Locate the cell with the specified text and output its [x, y] center coordinate. 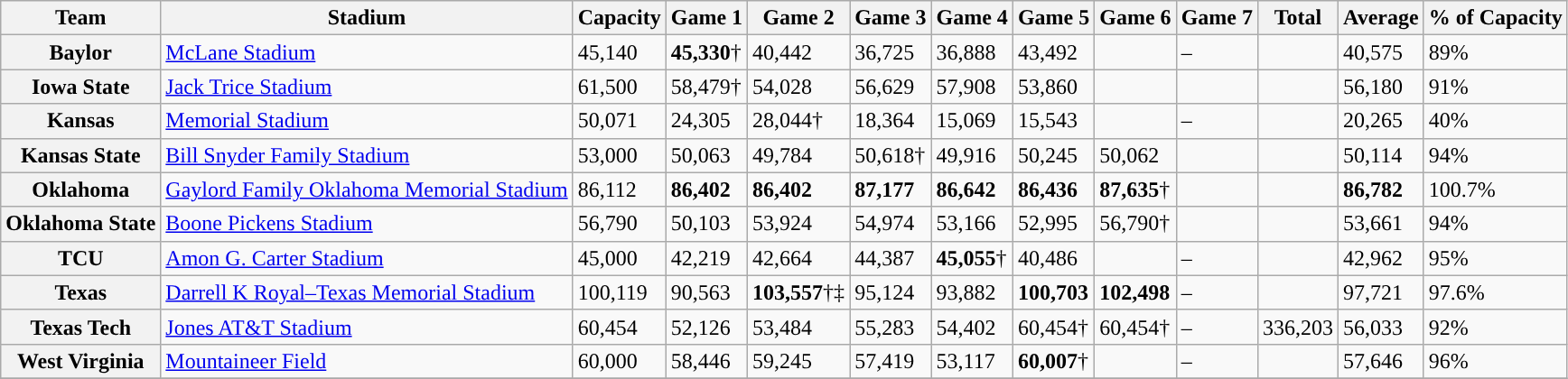
53,860 [1053, 87]
Total [1299, 18]
Texas [81, 292]
Oklahoma State [81, 224]
92% [1496, 327]
53,661 [1382, 224]
50,071 [620, 121]
50,114 [1382, 155]
91% [1496, 87]
100,119 [620, 292]
Capacity [620, 18]
Game 3 [891, 18]
Iowa State [81, 87]
West Virginia [81, 361]
45,000 [620, 258]
50,063 [706, 155]
50,245 [1053, 155]
Texas Tech [81, 327]
58,479† [706, 87]
Game 6 [1135, 18]
45,055† [972, 258]
56,033 [1382, 327]
28,044† [798, 121]
61,500 [620, 87]
54,028 [798, 87]
102,498 [1135, 292]
Team [81, 18]
15,069 [972, 121]
40,486 [1053, 258]
42,962 [1382, 258]
Amon G. Carter Stadium [367, 258]
49,784 [798, 155]
97.6% [1496, 292]
96% [1496, 361]
90,563 [706, 292]
53,484 [798, 327]
52,126 [706, 327]
Baylor [81, 52]
52,995 [1053, 224]
Game 1 [706, 18]
56,790 [620, 224]
Stadium [367, 18]
87,177 [891, 189]
97,721 [1382, 292]
Game 4 [972, 18]
55,283 [891, 327]
57,908 [972, 87]
100.7% [1496, 189]
56,629 [891, 87]
Average [1382, 18]
Bill Snyder Family Stadium [367, 155]
40,442 [798, 52]
Memorial Stadium [367, 121]
336,203 [1299, 327]
54,402 [972, 327]
57,419 [891, 361]
45,330† [706, 52]
53,117 [972, 361]
Kansas [81, 121]
86,436 [1053, 189]
Darrell K Royal–Texas Memorial Stadium [367, 292]
Game 7 [1217, 18]
56,790† [1135, 224]
53,166 [972, 224]
93,882 [972, 292]
15,543 [1053, 121]
60,007† [1053, 361]
Jones AT&T Stadium [367, 327]
59,245 [798, 361]
Boone Pickens Stadium [367, 224]
95,124 [891, 292]
53,924 [798, 224]
42,664 [798, 258]
58,446 [706, 361]
42,219 [706, 258]
24,305 [706, 121]
TCU [81, 258]
Oklahoma [81, 189]
Game 5 [1053, 18]
86,642 [972, 189]
20,265 [1382, 121]
40,575 [1382, 52]
McLane Stadium [367, 52]
% of Capacity [1496, 18]
50,062 [1135, 155]
50,618† [891, 155]
87,635† [1135, 189]
57,646 [1382, 361]
36,888 [972, 52]
54,974 [891, 224]
Gaylord Family Oklahoma Memorial Stadium [367, 189]
86,112 [620, 189]
18,364 [891, 121]
40% [1496, 121]
49,916 [972, 155]
Mountaineer Field [367, 361]
Jack Trice Stadium [367, 87]
50,103 [706, 224]
43,492 [1053, 52]
53,000 [620, 155]
44,387 [891, 258]
60,454 [620, 327]
Game 2 [798, 18]
60,000 [620, 361]
95% [1496, 258]
89% [1496, 52]
103,557†‡ [798, 292]
Kansas State [81, 155]
100,703 [1053, 292]
36,725 [891, 52]
45,140 [620, 52]
86,782 [1382, 189]
56,180 [1382, 87]
